Find where the given text appears and provide that cell's center as (x, y) coordinate. 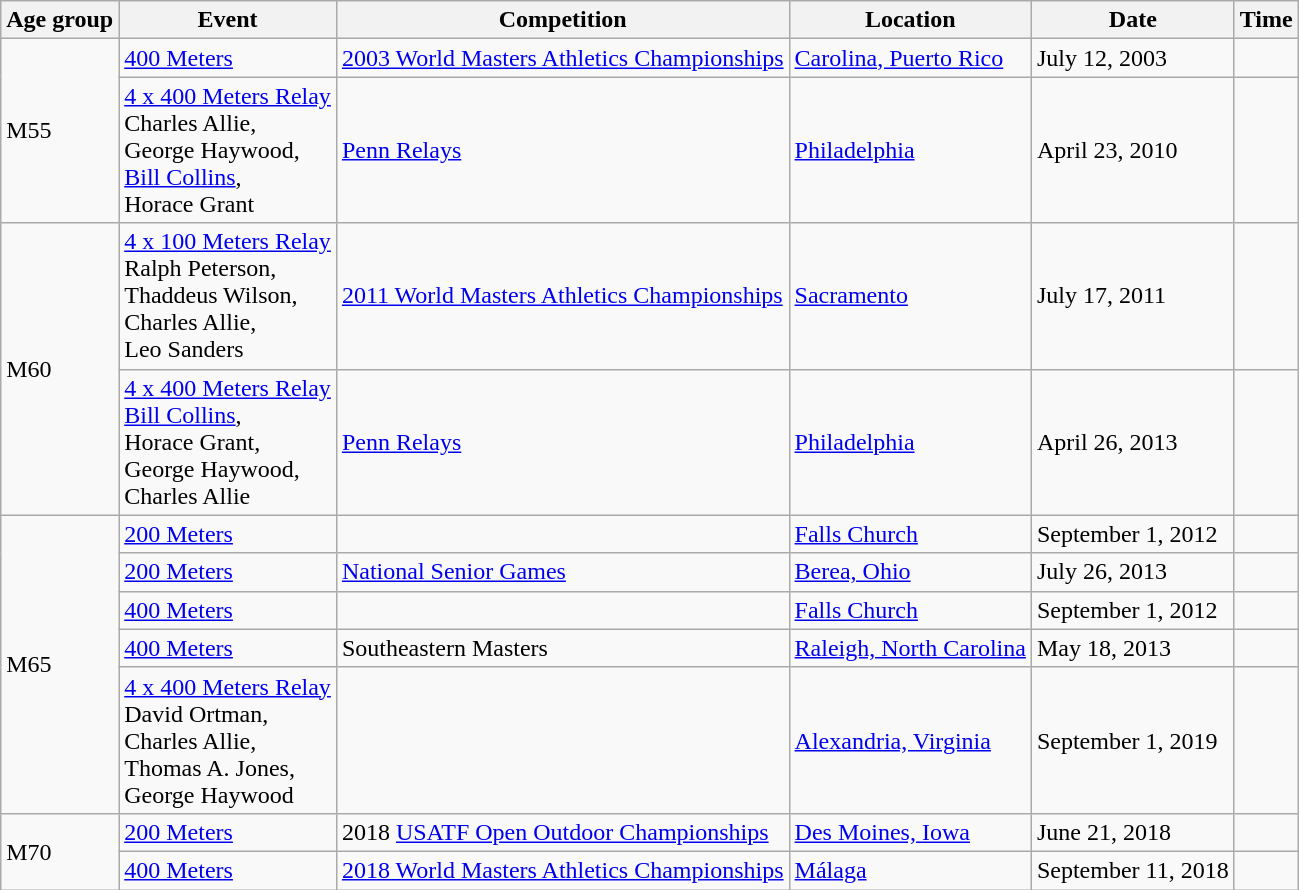
Des Moines, Iowa (910, 832)
July 17, 2011 (1132, 296)
Southeastern Masters (562, 648)
July 26, 2013 (1132, 572)
Berea, Ohio (910, 572)
2003 World Masters Athletics Championships (562, 58)
M55 (60, 131)
Time (1266, 20)
M70 (60, 851)
4 x 400 Meters RelayBill Collins,Horace Grant,George Haywood,Charles Allie (228, 442)
Málaga (910, 870)
Age group (60, 20)
Carolina, Puerto Rico (910, 58)
Location (910, 20)
M60 (60, 369)
Event (228, 20)
Date (1132, 20)
4 x 100 Meters RelayRalph Peterson,Thaddeus Wilson,Charles Allie,Leo Sanders (228, 296)
Alexandria, Virginia (910, 740)
Raleigh, North Carolina (910, 648)
September 1, 2019 (1132, 740)
2018 USATF Open Outdoor Championships (562, 832)
May 18, 2013 (1132, 648)
4 x 400 Meters RelayCharles Allie,George Haywood,Bill Collins,Horace Grant (228, 150)
April 26, 2013 (1132, 442)
Sacramento (910, 296)
June 21, 2018 (1132, 832)
April 23, 2010 (1132, 150)
September 11, 2018 (1132, 870)
2011 World Masters Athletics Championships (562, 296)
July 12, 2003 (1132, 58)
4 x 400 Meters RelayDavid Ortman,Charles Allie,Thomas A. Jones,George Haywood (228, 740)
National Senior Games (562, 572)
2018 World Masters Athletics Championships (562, 870)
M65 (60, 664)
Competition (562, 20)
